Locate the cell with the specified text and output its (x, y) center coordinate. 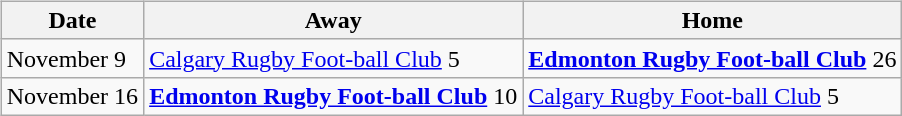
Home (712, 20)
November 9 (72, 58)
Away (334, 20)
November 16 (72, 96)
Edmonton Rugby Foot-ball Club 26 (712, 58)
Date (72, 20)
Edmonton Rugby Foot-ball Club 10 (334, 96)
